From the cell containing the given text, extract its center point as [x, y] coordinate. 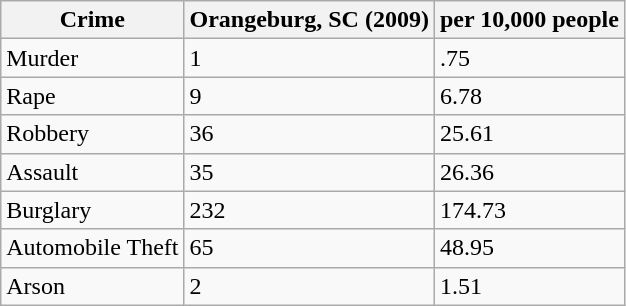
Crime [92, 20]
.75 [529, 58]
25.61 [529, 134]
232 [309, 210]
48.95 [529, 248]
36 [309, 134]
Assault [92, 172]
174.73 [529, 210]
9 [309, 96]
1 [309, 58]
26.36 [529, 172]
Rape [92, 96]
Orangeburg, SC (2009) [309, 20]
6.78 [529, 96]
1.51 [529, 286]
Arson [92, 286]
Burglary [92, 210]
Robbery [92, 134]
Automobile Theft [92, 248]
65 [309, 248]
35 [309, 172]
Murder [92, 58]
per 10,000 people [529, 20]
2 [309, 286]
